Provide the [X, Y] coordinate of the cell's center where the given text is located.  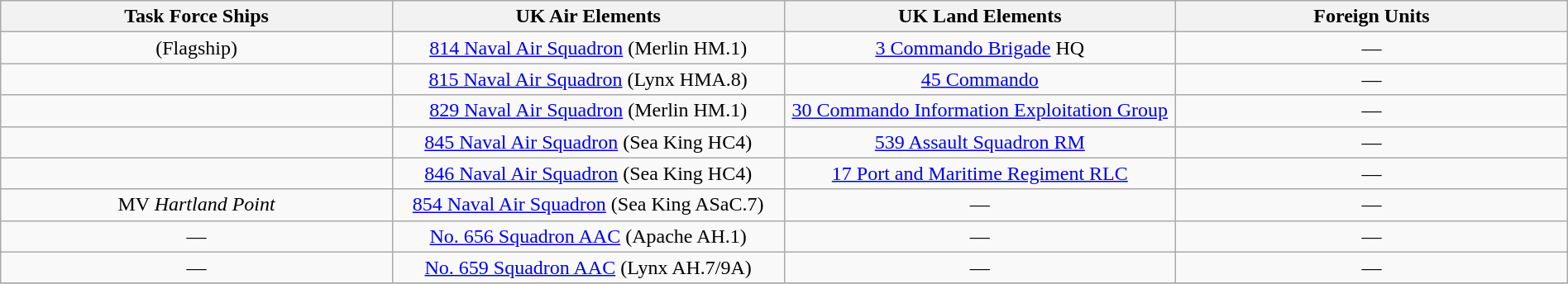
UK Land Elements [980, 17]
Task Force Ships [197, 17]
UK Air Elements [588, 17]
MV Hartland Point [197, 205]
3 Commando Brigade HQ [980, 48]
30 Commando Information Exploitation Group [980, 111]
45 Commando [980, 79]
815 Naval Air Squadron (Lynx HMA.8) [588, 79]
854 Naval Air Squadron (Sea King ASaC.7) [588, 205]
814 Naval Air Squadron (Merlin HM.1) [588, 48]
17 Port and Maritime Regiment RLC [980, 173]
(Flagship) [197, 48]
539 Assault Squadron RM [980, 142]
No. 656 Squadron AAC (Apache AH.1) [588, 236]
Foreign Units [1372, 17]
845 Naval Air Squadron (Sea King HC4) [588, 142]
829 Naval Air Squadron (Merlin HM.1) [588, 111]
846 Naval Air Squadron (Sea King HC4) [588, 173]
No. 659 Squadron AAC (Lynx AH.7/9A) [588, 267]
